Identify which cell holds the provided text, then report its [X, Y] central coordinate. 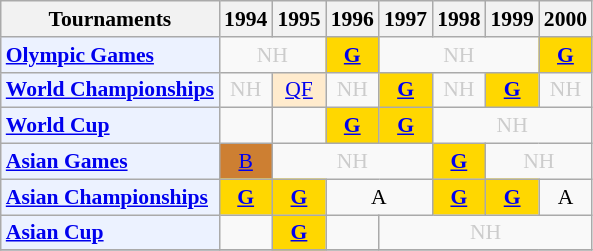
1998 [458, 19]
B [246, 162]
Tournaments [110, 19]
World Championships [110, 90]
QF [298, 90]
2000 [566, 19]
Asian Cup [110, 233]
Olympic Games [110, 55]
1997 [406, 19]
1994 [246, 19]
Asian Championships [110, 197]
1996 [352, 19]
1995 [298, 19]
Asian Games [110, 162]
World Cup [110, 126]
1999 [512, 19]
